Provide the (X, Y) coordinate of the cell's center where the given text is located.  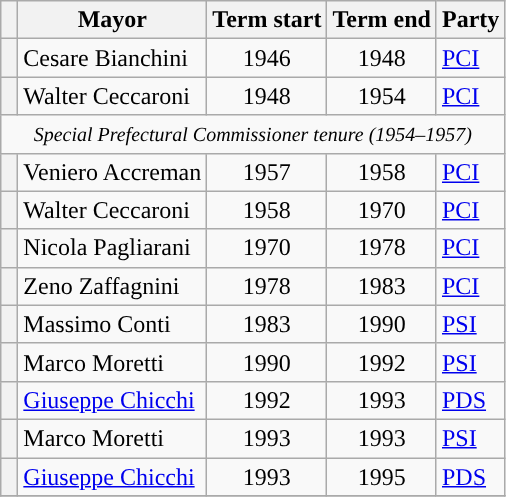
Veniero Accreman (112, 172)
1957 (267, 172)
Massimo Conti (112, 324)
Mayor (112, 20)
Term end (382, 20)
Cesare Bianchini (112, 58)
1995 (382, 477)
1946 (267, 58)
Party (470, 20)
1954 (382, 96)
Special Prefectural Commissioner tenure (1954–1957) (253, 134)
Zeno Zaffagnini (112, 286)
Term start (267, 20)
Nicola Pagliarani (112, 248)
